Capture the cell that displays the provided text and extract its [x, y] central coordinate. 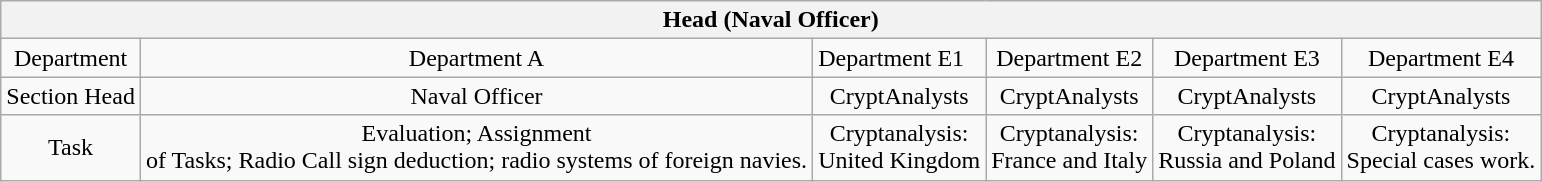
Department [71, 58]
Department E2 [1070, 58]
Department E1 [900, 58]
Department E4 [1441, 58]
Cryptanalysis:France and Italy [1070, 148]
Naval Officer [476, 96]
Head (Naval Officer) [771, 20]
Evaluation; Assignmentof Tasks; Radio Call sign deduction; radio systems of foreign navies. [476, 148]
Cryptanalysis:United Kingdom [900, 148]
Department E3 [1247, 58]
Cryptanalysis:Russia and Poland [1247, 148]
Cryptanalysis:Special cases work. [1441, 148]
Task [71, 148]
Section Head [71, 96]
Department A [476, 58]
